Determine the (x, y) coordinate at the center of the cell enclosing the given text.  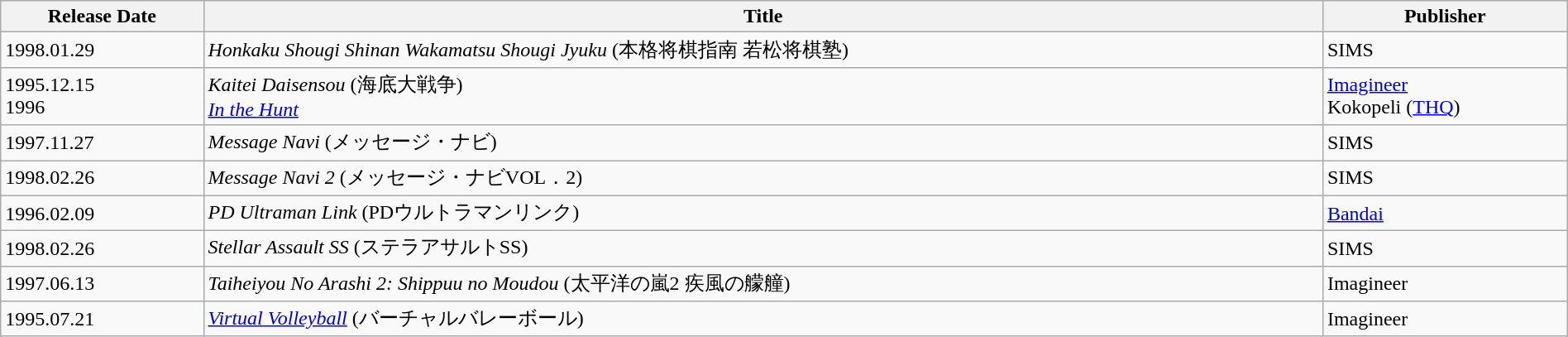
Stellar Assault SS (ステラアサルトSS) (762, 248)
1998.01.29 (103, 50)
Message Navi 2 (メッセージ・ナビVOL．2) (762, 179)
1995.12.15 1996 (103, 96)
Bandai (1445, 214)
PD Ultraman Link (PDウルトラマンリンク) (762, 214)
Taiheiyou No Arashi 2: Shippuu no Moudou (太平洋の嵐2 疾風の艨艟) (762, 283)
Title (762, 17)
1997.11.27 (103, 142)
Message Navi (メッセージ・ナビ) (762, 142)
Virtual Volleyball (バーチャルバレーボール) (762, 320)
Kaitei Daisensou (海底大戦争) In the Hunt (762, 96)
Publisher (1445, 17)
Release Date (103, 17)
Imagineer Kokopeli (THQ) (1445, 96)
1997.06.13 (103, 283)
Honkaku Shougi Shinan Wakamatsu Shougi Jyuku (本格将棋指南 若松将棋塾) (762, 50)
1995.07.21 (103, 320)
1996.02.09 (103, 214)
